Return the [x, y] coordinate for the center point of the cell that contains the specified text.  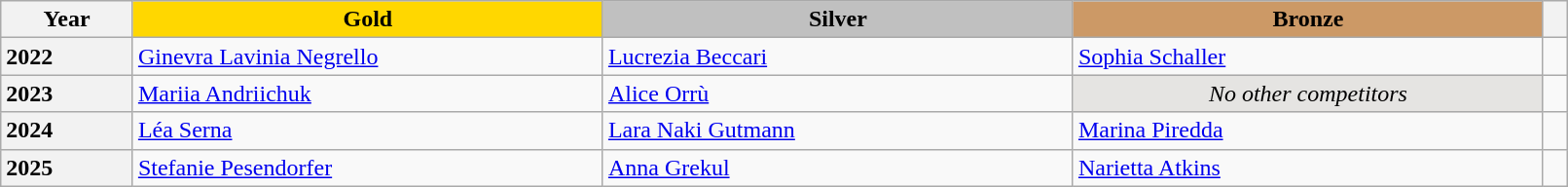
Alice Orrù [837, 93]
Mariia Andriichuk [368, 93]
2024 [67, 131]
Narietta Atkins [1308, 168]
Lara Naki Gutmann [837, 131]
Bronze [1308, 19]
Gold [368, 19]
Silver [837, 19]
Anna Grekul [837, 168]
Stefanie Pesendorfer [368, 168]
2025 [67, 168]
2023 [67, 93]
Ginevra Lavinia Negrello [368, 56]
2022 [67, 56]
No other competitors [1308, 93]
Sophia Schaller [1308, 56]
Léa Serna [368, 131]
Marina Piredda [1308, 131]
Year [67, 19]
Lucrezia Beccari [837, 56]
